Provide the (X, Y) coordinate of the cell's center where the given text is located.  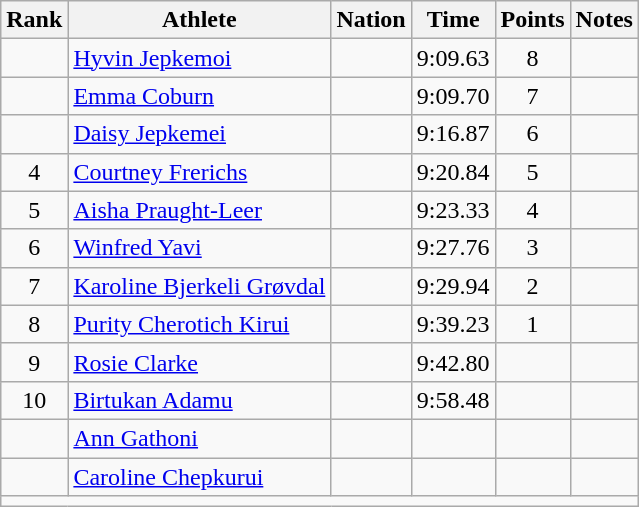
Athlete (200, 20)
Courtney Frerichs (200, 172)
9:58.48 (453, 400)
9 (34, 362)
Birtukan Adamu (200, 400)
Winfred Yavi (200, 248)
9:09.70 (453, 96)
Notes (604, 20)
Ann Gathoni (200, 438)
9:20.84 (453, 172)
Hyvin Jepkemoi (200, 58)
9:42.80 (453, 362)
1 (532, 324)
Emma Coburn (200, 96)
2 (532, 286)
9:16.87 (453, 134)
Points (532, 20)
Nation (371, 20)
Time (453, 20)
Aisha Praught-Leer (200, 210)
9:27.76 (453, 248)
Purity Cherotich Kirui (200, 324)
Daisy Jepkemei (200, 134)
Rosie Clarke (200, 362)
9:23.33 (453, 210)
Rank (34, 20)
3 (532, 248)
9:09.63 (453, 58)
10 (34, 400)
9:39.23 (453, 324)
Karoline Bjerkeli Grøvdal (200, 286)
Caroline Chepkurui (200, 477)
9:29.94 (453, 286)
